Return the [X, Y] coordinate for the center point of the cell that contains the specified text.  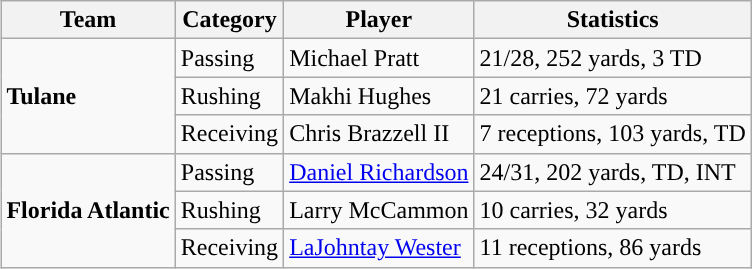
Statistics [612, 20]
Team [88, 20]
7 receptions, 103 yards, TD [612, 134]
Tulane [88, 96]
Florida Atlantic [88, 210]
Makhi Hughes [379, 96]
24/31, 202 yards, TD, INT [612, 172]
11 receptions, 86 yards [612, 248]
Michael Pratt [379, 58]
Daniel Richardson [379, 172]
Player [379, 20]
Chris Brazzell II [379, 134]
21/28, 252 yards, 3 TD [612, 58]
10 carries, 32 yards [612, 210]
21 carries, 72 yards [612, 96]
Larry McCammon [379, 210]
Category [229, 20]
LaJohntay Wester [379, 248]
